Search for the cell housing the specified text and yield its (x, y) center coordinate. 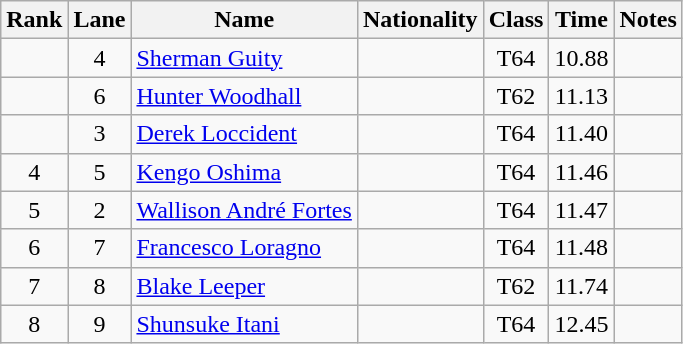
Kengo Oshima (244, 172)
11.46 (582, 172)
2 (100, 210)
Lane (100, 20)
Shunsuke Itani (244, 324)
9 (100, 324)
Class (516, 20)
11.40 (582, 134)
Name (244, 20)
11.47 (582, 210)
12.45 (582, 324)
Wallison André Fortes (244, 210)
Francesco Loragno (244, 248)
Notes (648, 20)
Rank (34, 20)
3 (100, 134)
Hunter Woodhall (244, 96)
Derek Loccident (244, 134)
10.88 (582, 58)
Blake Leeper (244, 286)
11.74 (582, 286)
11.48 (582, 248)
11.13 (582, 96)
Sherman Guity (244, 58)
Nationality (420, 20)
Time (582, 20)
